Provide the [X, Y] coordinate of the cell's center where the given text is located.  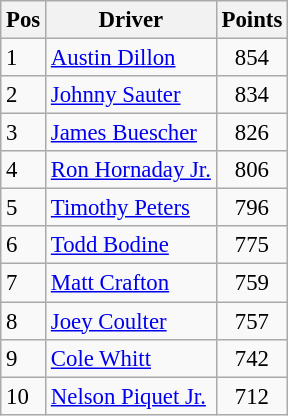
775 [252, 245]
Nelson Piquet Jr. [132, 396]
Pos [24, 20]
806 [252, 170]
10 [24, 396]
4 [24, 170]
796 [252, 208]
1 [24, 58]
9 [24, 358]
Johnny Sauter [132, 95]
3 [24, 133]
James Buescher [132, 133]
2 [24, 95]
Matt Crafton [132, 283]
Cole Whitt [132, 358]
757 [252, 321]
Ron Hornaday Jr. [132, 170]
6 [24, 245]
Points [252, 20]
5 [24, 208]
759 [252, 283]
854 [252, 58]
742 [252, 358]
8 [24, 321]
Driver [132, 20]
7 [24, 283]
Austin Dillon [132, 58]
826 [252, 133]
Timothy Peters [132, 208]
712 [252, 396]
834 [252, 95]
Joey Coulter [132, 321]
Todd Bodine [132, 245]
